Extract the (x, y) coordinate from the center of the cell holding the provided text.  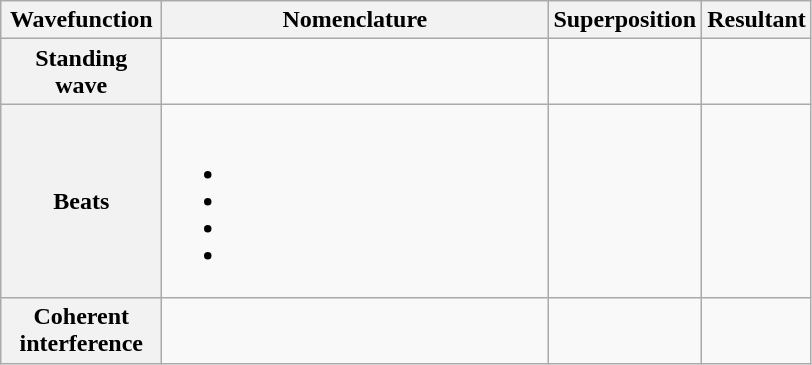
Nomenclature (355, 20)
Wavefunction (82, 20)
Superposition (625, 20)
Resultant (757, 20)
Standing wave (82, 72)
Coherent interference (82, 330)
Beats (82, 201)
